Capture the cell that displays the provided text and extract its [x, y] central coordinate. 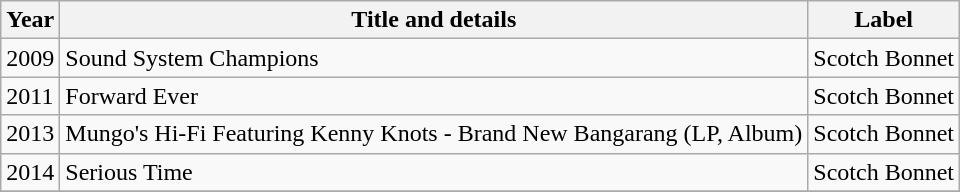
Title and details [434, 20]
Forward Ever [434, 96]
2009 [30, 58]
2014 [30, 172]
Year [30, 20]
Serious Time [434, 172]
Sound System Champions [434, 58]
2013 [30, 134]
2011 [30, 96]
Mungo's Hi-Fi Featuring Kenny Knots - Brand New Bangarang (LP, Album) [434, 134]
Label [884, 20]
